Scan for the cell matching the given text and deliver its [X, Y] coordinate at center. 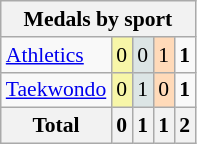
2 [184, 126]
Medals by sport [98, 19]
Total [56, 126]
Athletics [56, 55]
Taekwondo [56, 90]
